Output the [X, Y] coordinate of the center of the cell containing the given text.  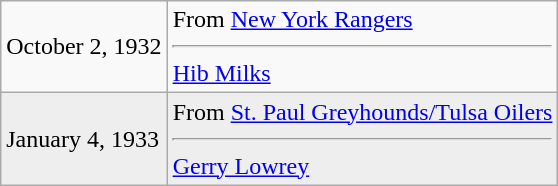
From St. Paul Greyhounds/Tulsa OilersGerry Lowrey [362, 139]
October 2, 1932 [84, 47]
January 4, 1933 [84, 139]
From New York RangersHib Milks [362, 47]
